Identify which cell holds the provided text, then report its (x, y) central coordinate. 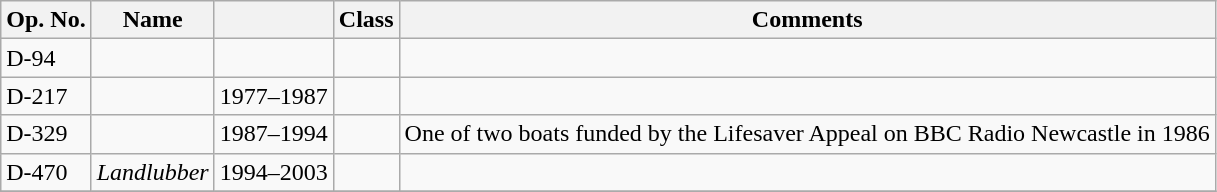
1987–1994 (274, 134)
Op. No. (46, 20)
Comments (807, 20)
Class (366, 20)
One of two boats funded by the Lifesaver Appeal on BBC Radio Newcastle in 1986 (807, 134)
D-329 (46, 134)
D-94 (46, 58)
Name (152, 20)
1977–1987 (274, 96)
Landlubber (152, 172)
D-217 (46, 96)
1994–2003 (274, 172)
D-470 (46, 172)
